From the cell containing the given text, extract its center point as (x, y) coordinate. 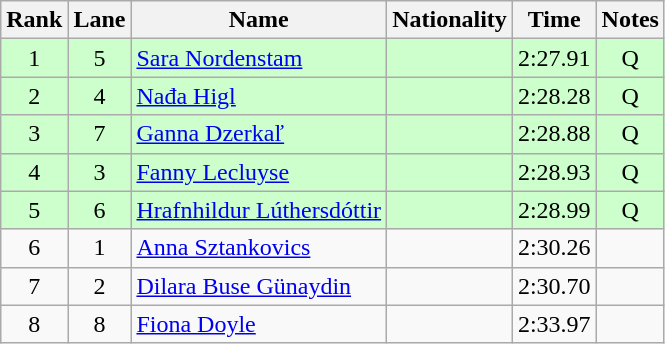
2:28.99 (554, 210)
Time (554, 20)
Name (259, 20)
2:30.26 (554, 248)
Notes (630, 20)
Dilara Buse Günaydin (259, 286)
Rank (34, 20)
Hrafnhildur Lúthersdóttir (259, 210)
2:28.88 (554, 134)
2:28.28 (554, 96)
2:28.93 (554, 172)
2:27.91 (554, 58)
Sara Nordenstam (259, 58)
Lane (100, 20)
Fanny Lecluyse (259, 172)
Nationality (450, 20)
Fiona Doyle (259, 324)
2:33.97 (554, 324)
Anna Sztankovics (259, 248)
Nađa Higl (259, 96)
2:30.70 (554, 286)
Ganna Dzerkaľ (259, 134)
